Provide the (X, Y) coordinate of the cell's center where the given text is located.  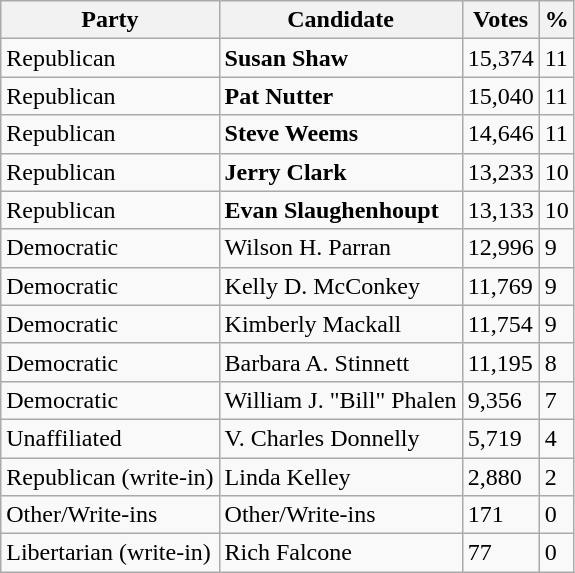
4 (556, 438)
Unaffiliated (110, 438)
Kelly D. McConkey (340, 286)
V. Charles Donnelly (340, 438)
15,040 (500, 96)
13,133 (500, 210)
8 (556, 362)
Jerry Clark (340, 172)
13,233 (500, 172)
7 (556, 400)
Steve Weems (340, 134)
Candidate (340, 20)
William J. "Bill" Phalen (340, 400)
Barbara A. Stinnett (340, 362)
11,769 (500, 286)
Susan Shaw (340, 58)
Kimberly Mackall (340, 324)
5,719 (500, 438)
11,195 (500, 362)
12,996 (500, 248)
Rich Falcone (340, 553)
Evan Slaughenhoupt (340, 210)
2 (556, 477)
% (556, 20)
2,880 (500, 477)
Republican (write-in) (110, 477)
171 (500, 515)
Votes (500, 20)
Linda Kelley (340, 477)
Wilson H. Parran (340, 248)
Libertarian (write-in) (110, 553)
77 (500, 553)
14,646 (500, 134)
9,356 (500, 400)
Party (110, 20)
11,754 (500, 324)
15,374 (500, 58)
Pat Nutter (340, 96)
